For the text-containing cell, return its midpoint in [x, y] coordinate format. 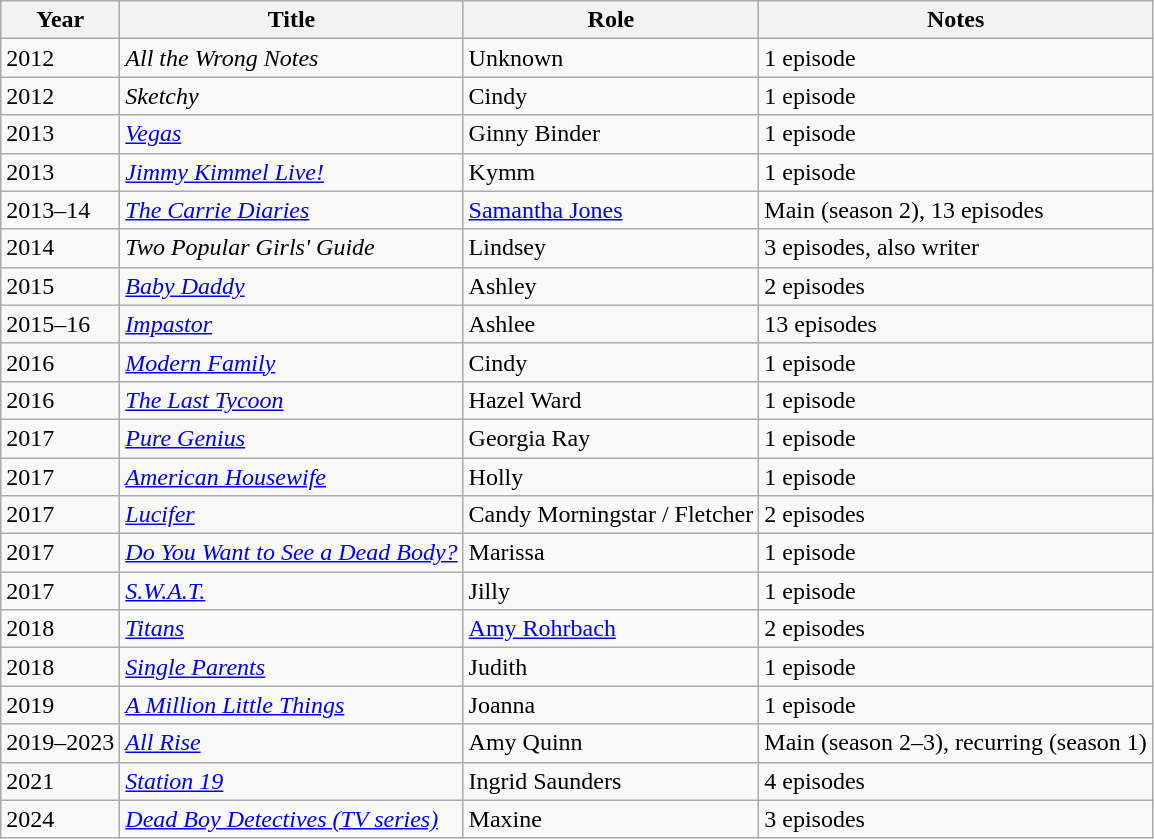
Vegas [292, 134]
13 episodes [956, 324]
Amy Quinn [611, 743]
Modern Family [292, 362]
2013–14 [60, 210]
Dead Boy Detectives (TV series) [292, 819]
Sketchy [292, 96]
Lucifer [292, 515]
2015 [60, 286]
2015–16 [60, 324]
S.W.A.T. [292, 591]
2019 [60, 705]
Notes [956, 20]
Title [292, 20]
The Last Tycoon [292, 400]
All Rise [292, 743]
Main (season 2), 13 episodes [956, 210]
Jilly [611, 591]
3 episodes, also writer [956, 248]
Jimmy Kimmel Live! [292, 172]
2024 [60, 819]
2021 [60, 781]
A Million Little Things [292, 705]
Do You Want to See a Dead Body? [292, 553]
American Housewife [292, 477]
Samantha Jones [611, 210]
Judith [611, 667]
2019–2023 [60, 743]
Unknown [611, 58]
Titans [292, 629]
Maxine [611, 819]
Kymm [611, 172]
Impastor [292, 324]
The Carrie Diaries [292, 210]
2014 [60, 248]
Single Parents [292, 667]
Ingrid Saunders [611, 781]
Georgia Ray [611, 438]
Joanna [611, 705]
Baby Daddy [292, 286]
Marissa [611, 553]
Pure Genius [292, 438]
Station 19 [292, 781]
3 episodes [956, 819]
Role [611, 20]
Candy Morningstar / Fletcher [611, 515]
4 episodes [956, 781]
Ashley [611, 286]
Ginny Binder [611, 134]
Holly [611, 477]
Two Popular Girls' Guide [292, 248]
Ashlee [611, 324]
Amy Rohrbach [611, 629]
Lindsey [611, 248]
All the Wrong Notes [292, 58]
Year [60, 20]
Main (season 2–3), recurring (season 1) [956, 743]
Hazel Ward [611, 400]
